Identify which cell holds the provided text, then report its (X, Y) central coordinate. 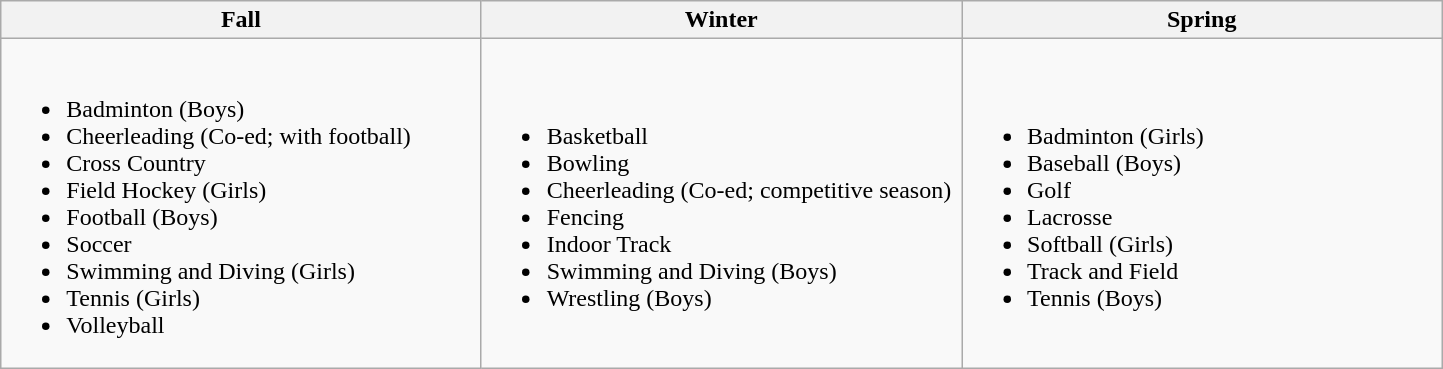
Winter (721, 20)
Spring (1202, 20)
Badminton (Girls)Baseball (Boys)GolfLacrosseSoftball (Girls)Track and FieldTennis (Boys) (1202, 204)
Fall (241, 20)
BasketballBowlingCheerleading (Co-ed; competitive season)FencingIndoor TrackSwimming and Diving (Boys)Wrestling (Boys) (721, 204)
